Determine the (x, y) coordinate at the center of the cell enclosing the given text.  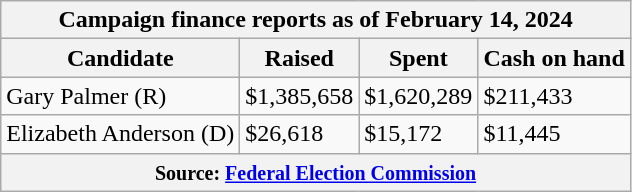
Source: Federal Election Commission (316, 172)
$211,433 (554, 96)
Campaign finance reports as of February 14, 2024 (316, 20)
Cash on hand (554, 58)
$11,445 (554, 134)
Elizabeth Anderson (D) (120, 134)
$26,618 (300, 134)
Gary Palmer (R) (120, 96)
Candidate (120, 58)
Raised (300, 58)
$15,172 (418, 134)
$1,385,658 (300, 96)
$1,620,289 (418, 96)
Spent (418, 58)
